For the text-containing cell, return its midpoint in [x, y] coordinate format. 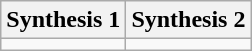
Synthesis 1 [64, 20]
Synthesis 2 [188, 20]
